Return [X, Y] of the center of cell containing provided text 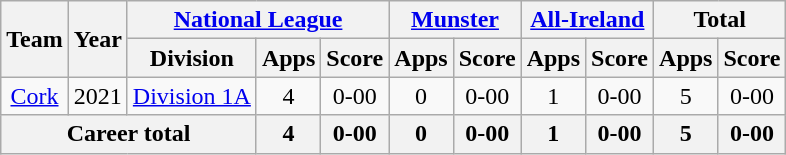
Total [720, 20]
Year [98, 39]
Career total [129, 134]
Cork [35, 96]
Team [35, 39]
National League [258, 20]
2021 [98, 96]
Division [192, 58]
Munster [455, 20]
Division 1A [192, 96]
All-Ireland [587, 20]
